Locate the cell with the specified text and output its [X, Y] center coordinate. 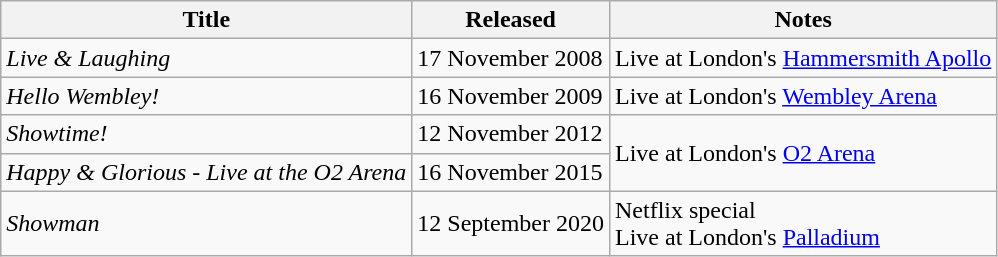
Showtime! [206, 134]
Notes [802, 20]
Showman [206, 224]
12 September 2020 [511, 224]
Live at London's Hammersmith Apollo [802, 58]
Live at London's Wembley Arena [802, 96]
16 November 2009 [511, 96]
Live at London's O2 Arena [802, 153]
Released [511, 20]
Netflix specialLive at London's Palladium [802, 224]
Live & Laughing [206, 58]
Hello Wembley! [206, 96]
12 November 2012 [511, 134]
17 November 2008 [511, 58]
16 November 2015 [511, 172]
Happy & Glorious - Live at the O2 Arena [206, 172]
Title [206, 20]
